Detect which cell encompasses the target text, then output its (x, y) center coordinate. 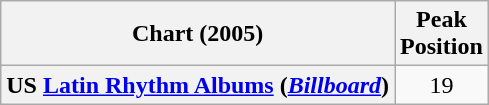
US Latin Rhythm Albums (Billboard) (198, 85)
Peak Position (442, 34)
Chart (2005) (198, 34)
19 (442, 85)
